Detect which cell encompasses the target text, then output its [X, Y] center coordinate. 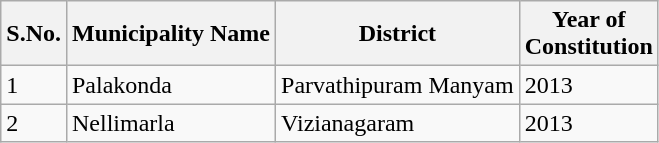
1 [34, 85]
Nellimarla [170, 123]
Palakonda [170, 85]
2 [34, 123]
S.No. [34, 34]
Year ofConstitution [588, 34]
Parvathipuram Manyam [398, 85]
Vizianagaram [398, 123]
Municipality Name [170, 34]
District [398, 34]
